Determine the (x, y) coordinate at the center of the cell enclosing the given text.  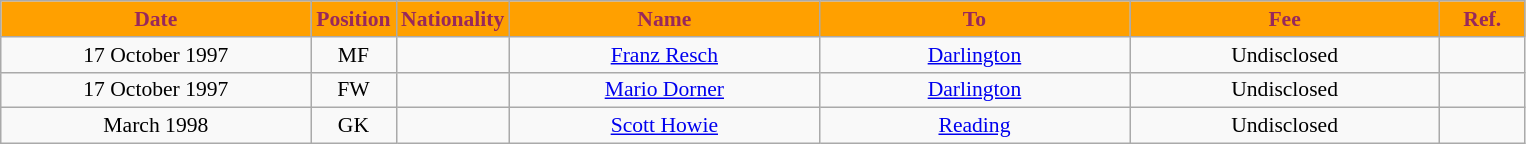
Nationality (452, 19)
MF (354, 55)
GK (354, 126)
Ref. (1482, 19)
To (974, 19)
March 1998 (156, 126)
Fee (1285, 19)
Franz Resch (664, 55)
Reading (974, 126)
Date (156, 19)
FW (354, 90)
Position (354, 19)
Name (664, 19)
Mario Dorner (664, 90)
Scott Howie (664, 126)
